Capture the cell that displays the provided text and extract its (X, Y) central coordinate. 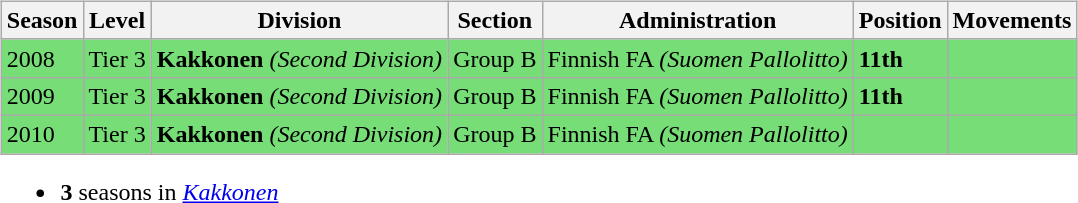
Position (900, 20)
2010 (42, 134)
2009 (42, 96)
Season (42, 20)
Movements (1012, 20)
Division (299, 20)
Section (495, 20)
Level (117, 20)
2008 (42, 58)
Administration (698, 20)
